Search for the cell housing the specified text and yield its (x, y) center coordinate. 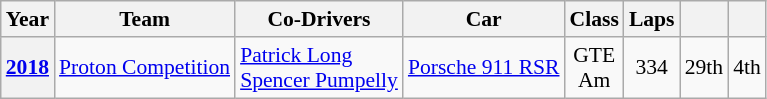
Year (28, 19)
Patrick Long Spencer Pumpelly (319, 68)
Co-Drivers (319, 19)
Team (144, 19)
29th (704, 68)
GTEAm (594, 68)
Car (484, 19)
4th (747, 68)
Class (594, 19)
334 (652, 68)
Porsche 911 RSR (484, 68)
2018 (28, 68)
Proton Competition (144, 68)
Laps (652, 19)
